Extract the (x, y) coordinate from the center of the cell holding the provided text.  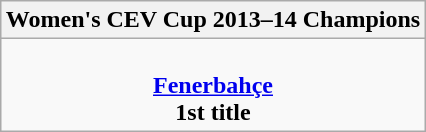
Fenerbahçe1st title (212, 85)
Women's CEV Cup 2013–14 Champions (212, 20)
